Return the (x, y) coordinate for the center point of the cell that contains the specified text.  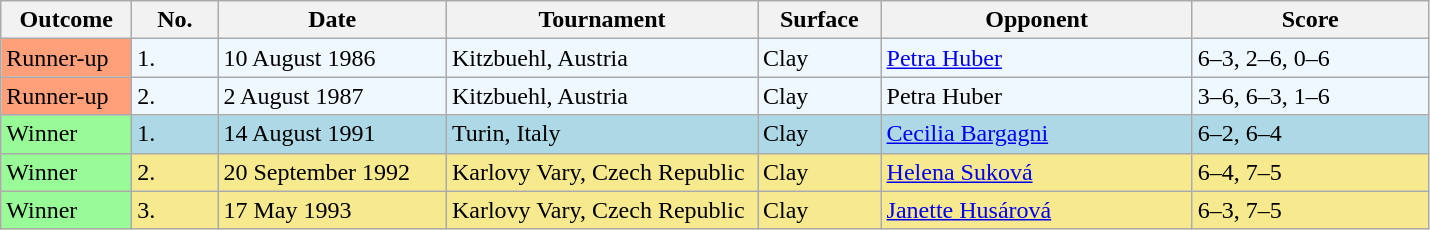
6–3, 2–6, 0–6 (1310, 58)
Janette Husárová (1036, 210)
3–6, 6–3, 1–6 (1310, 96)
17 May 1993 (332, 210)
Surface (820, 20)
Opponent (1036, 20)
10 August 1986 (332, 58)
20 September 1992 (332, 172)
14 August 1991 (332, 134)
6–4, 7–5 (1310, 172)
Turin, Italy (602, 134)
6–2, 6–4 (1310, 134)
Outcome (66, 20)
2 August 1987 (332, 96)
3. (175, 210)
Date (332, 20)
Helena Suková (1036, 172)
Cecilia Bargagni (1036, 134)
Score (1310, 20)
No. (175, 20)
6–3, 7–5 (1310, 210)
Tournament (602, 20)
